Output the (x, y) coordinate of the center of the cell containing the given text.  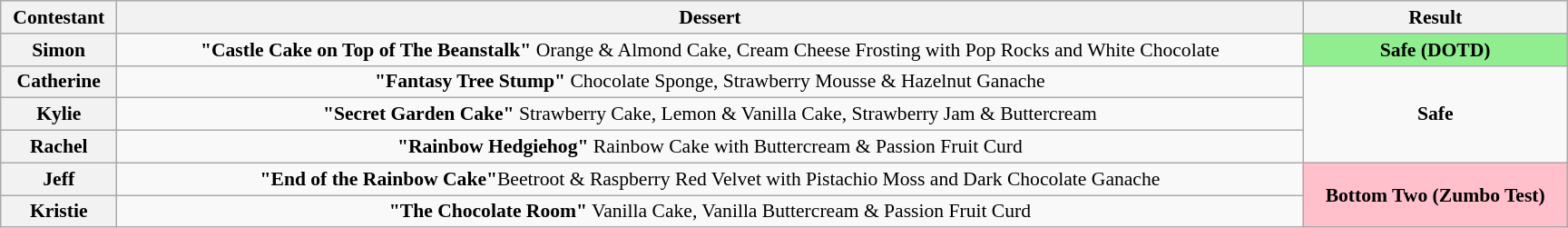
Safe (1436, 114)
"Castle Cake on Top of The Beanstalk" Orange & Almond Cake, Cream Cheese Frosting with Pop Rocks and White Chocolate (710, 50)
Kylie (59, 114)
Catherine (59, 82)
Bottom Two (Zumbo Test) (1436, 194)
Jeff (59, 179)
"Secret Garden Cake" Strawberry Cake, Lemon & Vanilla Cake, Strawberry Jam & Buttercream (710, 114)
"Fantasy Tree Stump" Chocolate Sponge, Strawberry Mousse & Hazelnut Ganache (710, 82)
"End of the Rainbow Cake"Beetroot & Raspberry Red Velvet with Pistachio Moss and Dark Chocolate Ganache (710, 179)
Dessert (710, 17)
Contestant (59, 17)
Safe (DOTD) (1436, 50)
"Rainbow Hedgiehog" Rainbow Cake with Buttercream & Passion Fruit Curd (710, 147)
Simon (59, 50)
Kristie (59, 212)
"The Chocolate Room" Vanilla Cake, Vanilla Buttercream & Passion Fruit Curd (710, 212)
Rachel (59, 147)
Result (1436, 17)
